Capture the cell that displays the provided text and extract its [x, y] central coordinate. 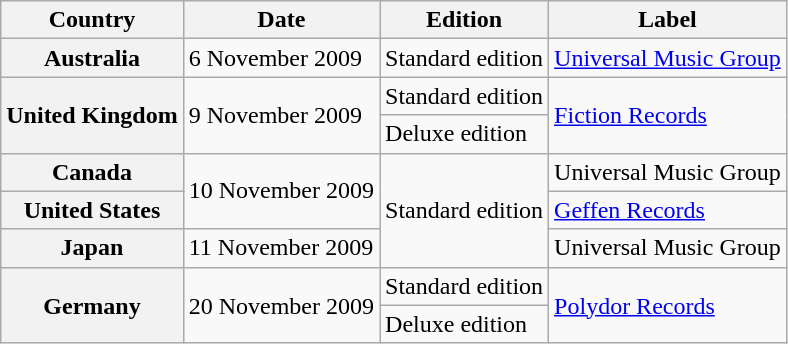
20 November 2009 [281, 305]
Edition [464, 20]
Germany [92, 305]
Label [668, 20]
Polydor Records [668, 305]
United States [92, 210]
Date [281, 20]
Fiction Records [668, 115]
10 November 2009 [281, 191]
9 November 2009 [281, 115]
Country [92, 20]
Japan [92, 248]
Canada [92, 172]
Geffen Records [668, 210]
Australia [92, 58]
11 November 2009 [281, 248]
6 November 2009 [281, 58]
United Kingdom [92, 115]
